Identify which cell holds the provided text, then report its (X, Y) central coordinate. 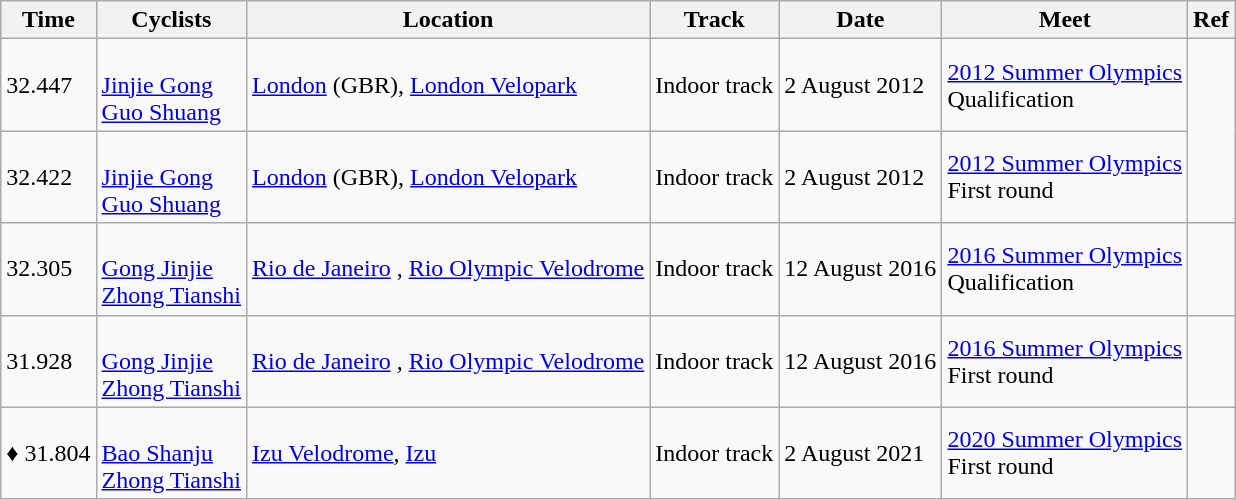
Bao ShanjuZhong Tianshi (171, 453)
32.305 (48, 269)
Meet (1065, 20)
Izu Velodrome, Izu (448, 453)
Ref (1212, 20)
Cyclists (171, 20)
2020 Summer OlympicsFirst round (1065, 453)
♦ 31.804 (48, 453)
Date (860, 20)
2012 Summer OlympicsQualification (1065, 85)
Location (448, 20)
2012 Summer OlympicsFirst round (1065, 177)
32.422 (48, 177)
2 August 2021 (860, 453)
31.928 (48, 361)
2016 Summer OlympicsFirst round (1065, 361)
32.447 (48, 85)
2016 Summer OlympicsQualification (1065, 269)
Track (714, 20)
Time (48, 20)
